Capture the cell that displays the provided text and extract its [X, Y] central coordinate. 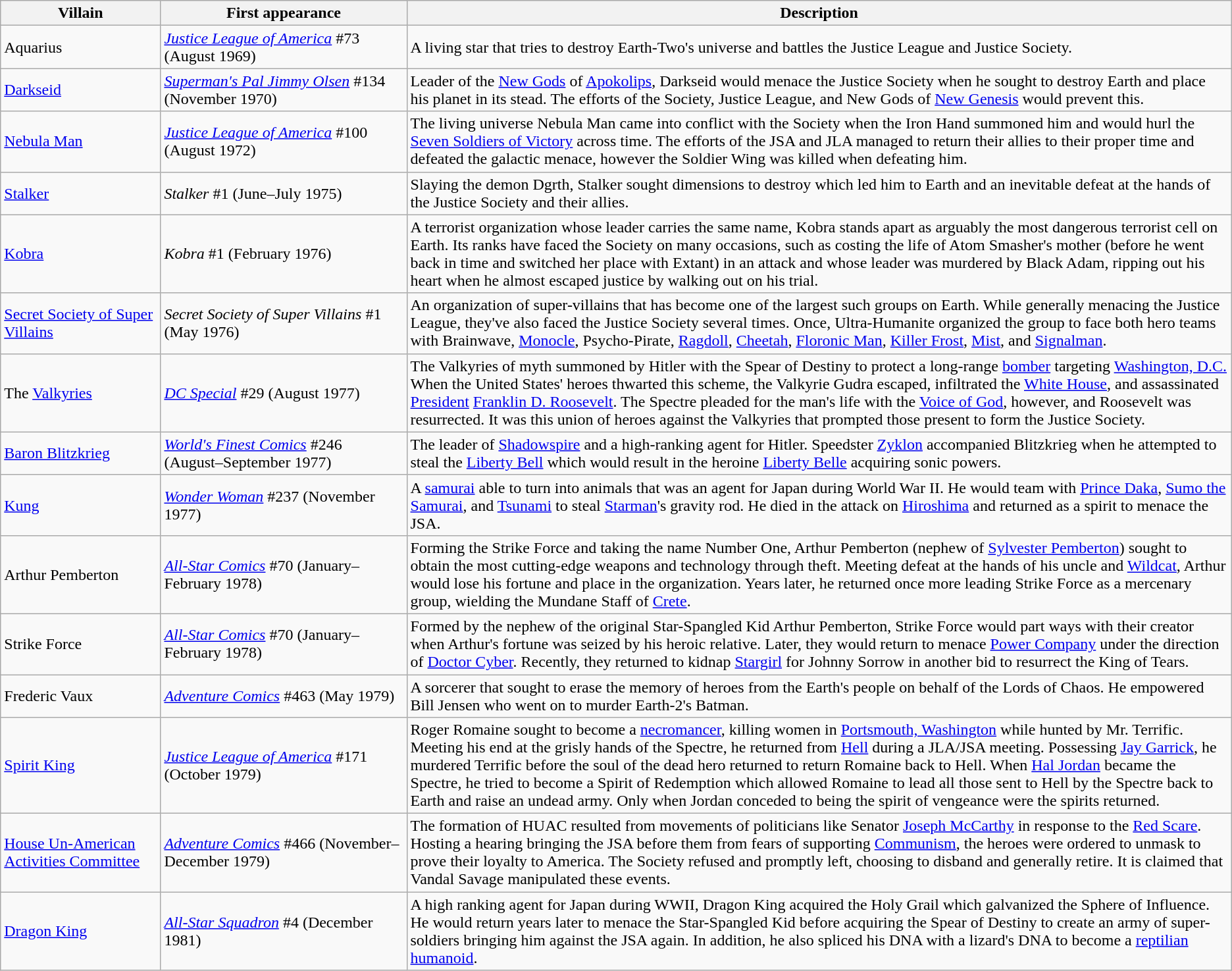
The Valkyries [80, 392]
Spirit King [80, 766]
Adventure Comics #463 (May 1979) [284, 695]
Kobra #1 (February 1976) [284, 254]
Description [819, 13]
Wonder Woman #237 (November 1977) [284, 505]
DC Special #29 (August 1977) [284, 392]
Baron Blitzkrieg [80, 453]
Nebula Man [80, 142]
House Un-American Activities Committee [80, 853]
First appearance [284, 13]
Aquarius [80, 47]
Kobra [80, 254]
All-Star Squadron #4 (December 1981) [284, 931]
Stalker [80, 194]
Justice League of America #100 (August 1972) [284, 142]
Secret Society of Super Villains [80, 323]
A living star that tries to destroy Earth-Two's universe and battles the Justice League and Justice Society. [819, 47]
Villain [80, 13]
Dragon King [80, 931]
Adventure Comics #466 (November–December 1979) [284, 853]
Secret Society of Super Villains #1 (May 1976) [284, 323]
Strike Force [80, 644]
Arthur Pemberton [80, 574]
Frederic Vaux [80, 695]
Superman's Pal Jimmy Olsen #134 (November 1970) [284, 90]
Stalker #1 (June–July 1975) [284, 194]
Darkseid [80, 90]
Kung [80, 505]
Justice League of America #171 (October 1979) [284, 766]
Justice League of America #73 (August 1969) [284, 47]
World's Finest Comics #246 (August–September 1977) [284, 453]
